Capture the cell that displays the provided text and extract its (X, Y) central coordinate. 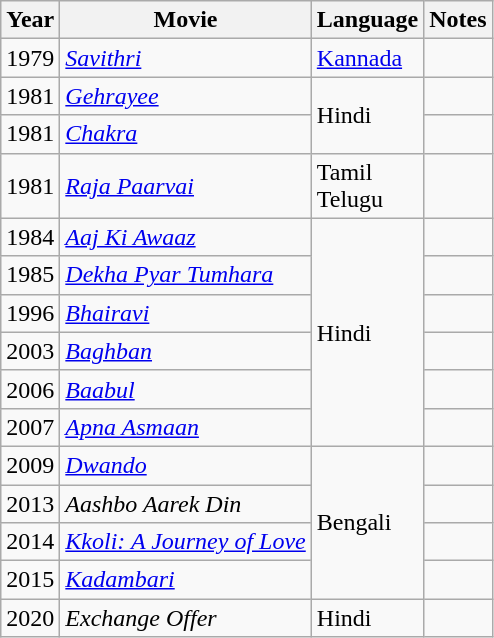
TamilTelugu (367, 186)
Dwando (186, 465)
2015 (30, 580)
2009 (30, 465)
Language (367, 20)
Chakra (186, 134)
Kannada (367, 58)
Dekha Pyar Tumhara (186, 275)
1985 (30, 275)
2006 (30, 389)
Aaj Ki Awaaz (186, 237)
Raja Paarvai (186, 186)
Baabul (186, 389)
Kkoli: A Journey of Love (186, 542)
2020 (30, 618)
Bhairavi (186, 313)
Apna Asmaan (186, 427)
Exchange Offer (186, 618)
2003 (30, 351)
1979 (30, 58)
Savithri (186, 58)
Baghban (186, 351)
2013 (30, 503)
Notes (458, 20)
Aashbo Aarek Din (186, 503)
2007 (30, 427)
1996 (30, 313)
2014 (30, 542)
Kadambari (186, 580)
Year (30, 20)
Gehrayee (186, 96)
Bengali (367, 522)
Movie (186, 20)
1984 (30, 237)
